Return [X, Y] of the center of cell containing provided text 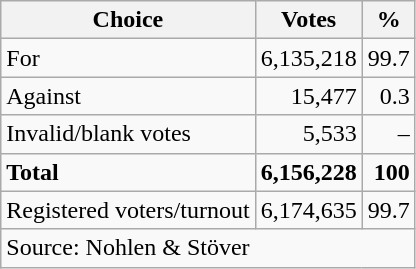
Votes [308, 20]
6,174,635 [308, 210]
Choice [128, 20]
100 [388, 172]
0.3 [388, 96]
Source: Nohlen & Stöver [208, 248]
– [388, 134]
Total [128, 172]
6,135,218 [308, 58]
Against [128, 96]
For [128, 58]
6,156,228 [308, 172]
5,533 [308, 134]
% [388, 20]
Invalid/blank votes [128, 134]
15,477 [308, 96]
Registered voters/turnout [128, 210]
